Pinpoint the cell where the given text exists, returning its (x, y) midpoint coordinate. 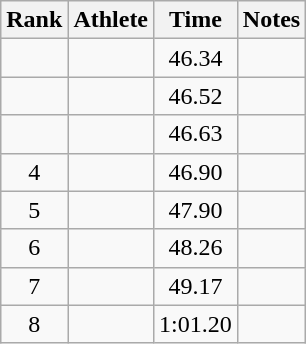
46.34 (196, 58)
6 (34, 248)
Athlete (111, 20)
Time (196, 20)
5 (34, 210)
47.90 (196, 210)
46.90 (196, 172)
7 (34, 286)
46.63 (196, 134)
1:01.20 (196, 324)
49.17 (196, 286)
4 (34, 172)
Rank (34, 20)
Notes (271, 20)
48.26 (196, 248)
46.52 (196, 96)
8 (34, 324)
